Search for the cell housing the specified text and yield its [X, Y] center coordinate. 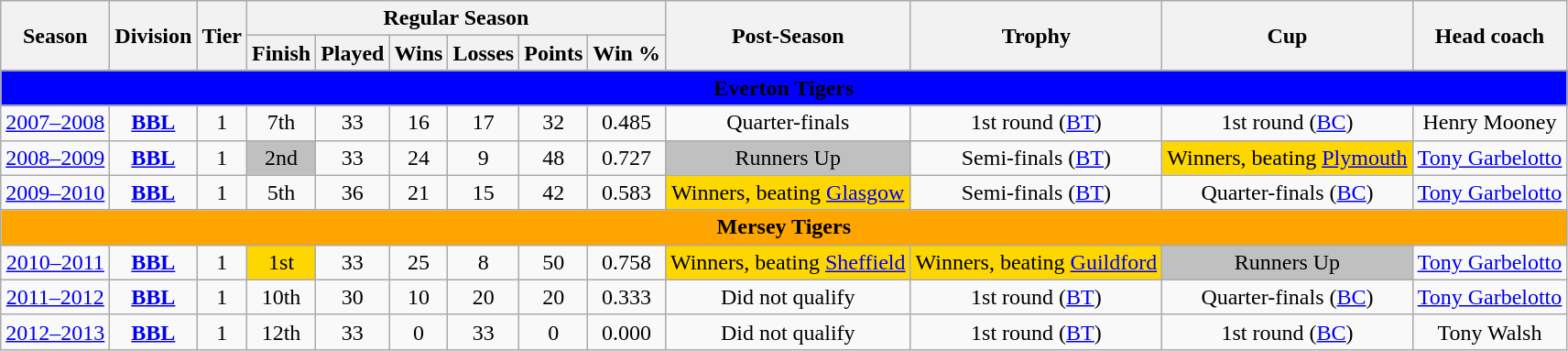
32 [553, 123]
9 [484, 158]
30 [353, 297]
Finish [282, 53]
Cup [1288, 36]
Division [154, 36]
25 [419, 262]
2010–2011 [55, 262]
Everton Tigers [784, 88]
0.000 [626, 332]
Win % [626, 53]
12th [282, 332]
2011–2012 [55, 297]
7th [282, 123]
24 [419, 158]
Tier [222, 36]
2008–2009 [55, 158]
Tony Walsh [1489, 332]
Quarter-finals [788, 123]
2nd [282, 158]
Season [55, 36]
0.333 [626, 297]
17 [484, 123]
10 [419, 297]
0.485 [626, 123]
0.583 [626, 192]
42 [553, 192]
1st [282, 262]
Winners, beating Guildford [1037, 262]
15 [484, 192]
Played [353, 53]
0.758 [626, 262]
Winners, beating Plymouth [1288, 158]
Winners, beating Sheffield [788, 262]
0.727 [626, 158]
Winners, beating Glasgow [788, 192]
Henry Mooney [1489, 123]
Losses [484, 53]
Head coach [1489, 36]
Trophy [1037, 36]
5th [282, 192]
8 [484, 262]
16 [419, 123]
21 [419, 192]
48 [553, 158]
Mersey Tigers [784, 227]
Post-Season [788, 36]
50 [553, 262]
2007–2008 [55, 123]
2009–2010 [55, 192]
Points [553, 53]
Wins [419, 53]
10th [282, 297]
Regular Season [456, 18]
36 [353, 192]
2012–2013 [55, 332]
